For the text-containing cell, return its midpoint in (x, y) coordinate format. 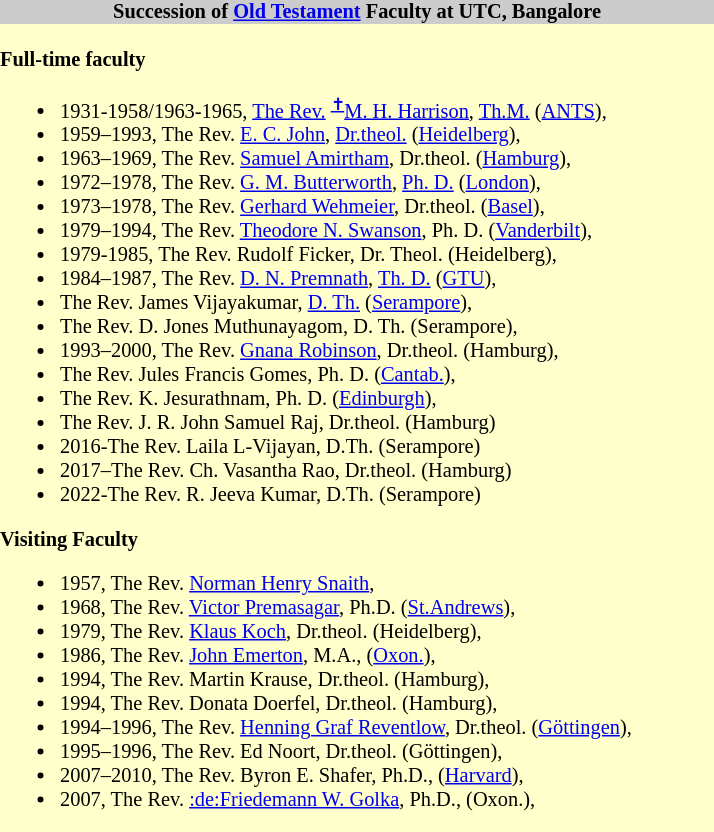
Succession of Old Testament Faculty at UTC, Bangalore (357, 12)
